Search for the cell housing the specified text and yield its (x, y) center coordinate. 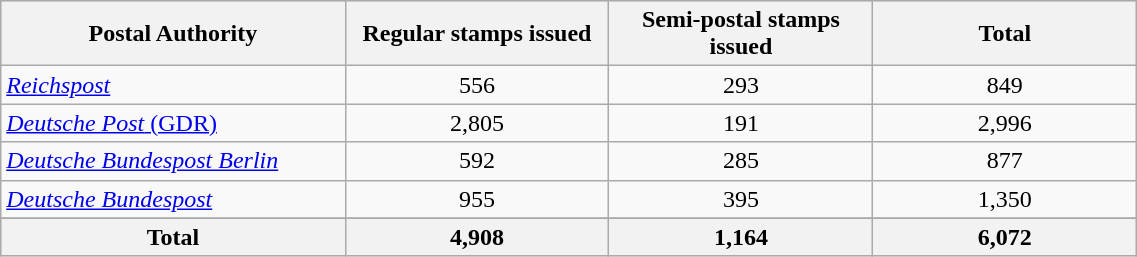
285 (741, 161)
Postal Authority (173, 34)
395 (741, 199)
Deutsche Bundespost Berlin (173, 161)
191 (741, 123)
2,996 (1005, 123)
1,350 (1005, 199)
6,072 (1005, 237)
Reichspost (173, 85)
293 (741, 85)
849 (1005, 85)
592 (477, 161)
4,908 (477, 237)
Deutsche Post (GDR) (173, 123)
877 (1005, 161)
Deutsche Bundespost (173, 199)
Semi-postal stamps issued (741, 34)
2,805 (477, 123)
955 (477, 199)
556 (477, 85)
1,164 (741, 237)
Regular stamps issued (477, 34)
